Find where the given text appears and provide that cell's center as (x, y) coordinate. 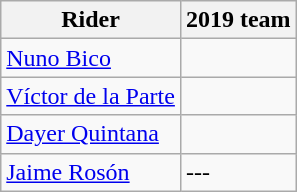
Nuno Bico (91, 58)
Víctor de la Parte (91, 96)
2019 team (238, 20)
Jaime Rosón (91, 172)
--- (238, 172)
Dayer Quintana (91, 134)
Rider (91, 20)
